Find where the given text appears and provide that cell's center as (X, Y) coordinate. 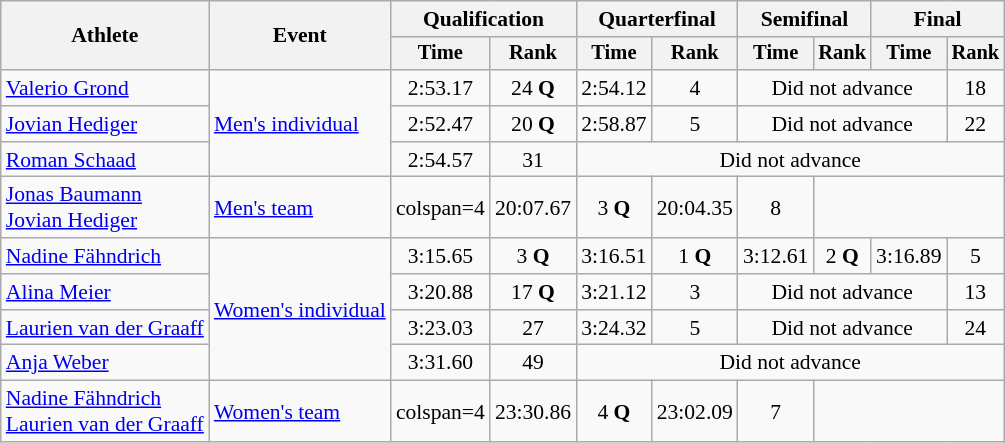
Alina Meier (105, 292)
17 Q (533, 292)
2:58.87 (614, 124)
3:16.89 (908, 256)
Qualification (484, 19)
7 (776, 412)
20:04.35 (695, 208)
2:52.47 (440, 124)
4 (695, 88)
Anja Weber (105, 363)
1 Q (695, 256)
13 (976, 292)
Athlete (105, 36)
2 Q (842, 256)
23:02.09 (695, 412)
Roman Schaad (105, 160)
2:54.12 (614, 88)
Laurien van der Graaff (105, 328)
3:15.65 (440, 256)
Women's team (300, 412)
Jovian Hediger (105, 124)
Women's individual (300, 309)
2:54.57 (440, 160)
22 (976, 124)
Quarterfinal (657, 19)
3:21.12 (614, 292)
18 (976, 88)
3:23.03 (440, 328)
3:12.61 (776, 256)
20:07.67 (533, 208)
3 (695, 292)
27 (533, 328)
24 (976, 328)
Valerio Grond (105, 88)
8 (776, 208)
2:53.17 (440, 88)
Semifinal (804, 19)
Men's team (300, 208)
3:16.51 (614, 256)
3:31.60 (440, 363)
20 Q (533, 124)
Event (300, 36)
Nadine FähndrichLaurien van der Graaff (105, 412)
49 (533, 363)
24 Q (533, 88)
Final (938, 19)
Nadine Fähndrich (105, 256)
4 Q (614, 412)
3:24.32 (614, 328)
Men's individual (300, 124)
3:20.88 (440, 292)
31 (533, 160)
23:30.86 (533, 412)
Jonas BaumannJovian Hediger (105, 208)
